For the text-containing cell, return its midpoint in (x, y) coordinate format. 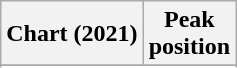
Peak position (189, 34)
Chart (2021) (72, 34)
